Pinpoint the cell where the given text exists, returning its [X, Y] midpoint coordinate. 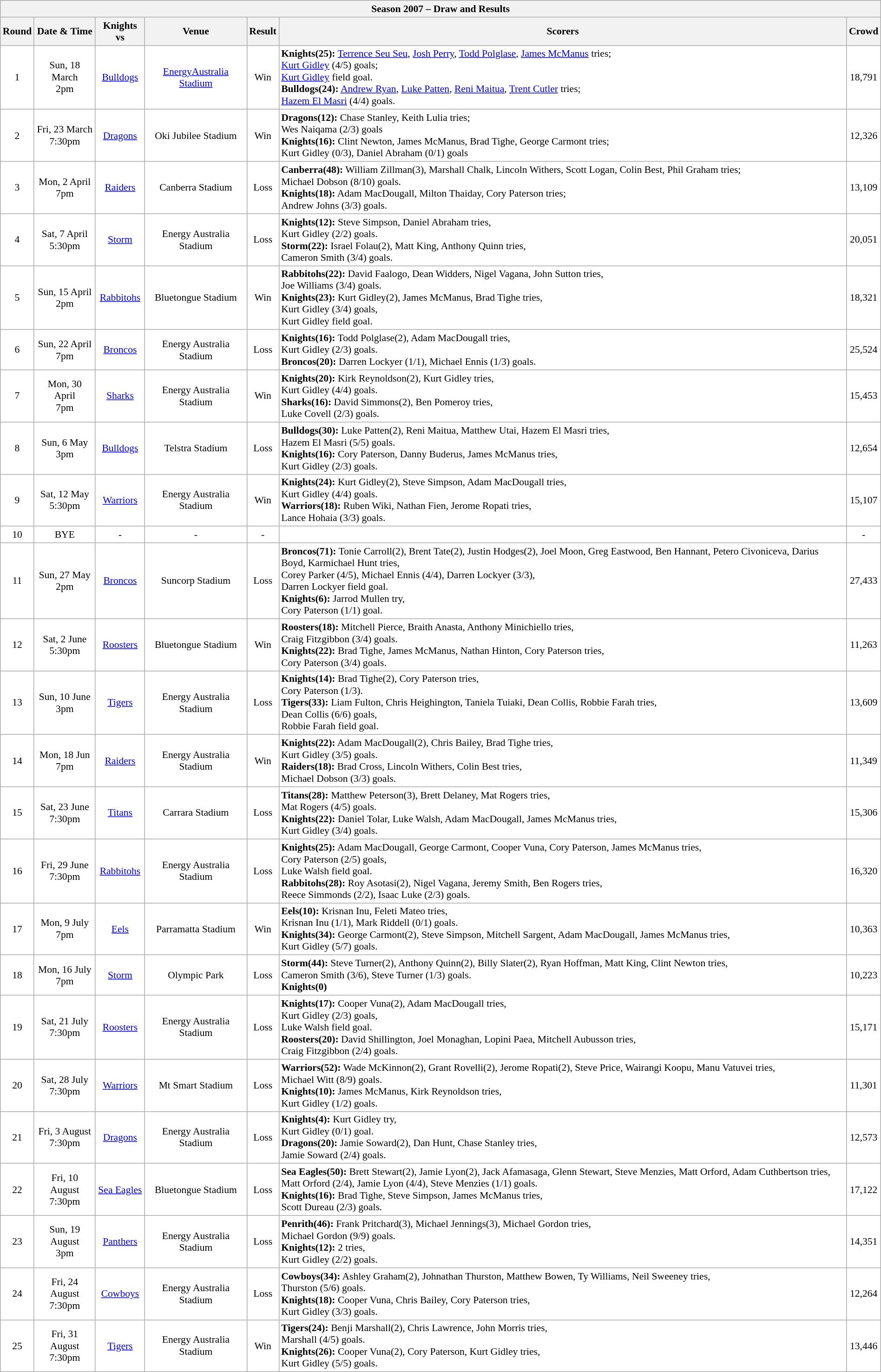
Knights(4): Kurt Gidley try,Kurt Gidley (0/1) goal.Dragons(20): Jamie Soward(2), Dan Hunt, Chase Stanley tries,Jamie Soward (2/4) goals. [563, 1137]
Sun, 18 March2pm [65, 78]
15 [18, 813]
Sat, 7 April5:30pm [65, 240]
12,654 [863, 448]
Eels [120, 929]
Suncorp Stadium [196, 581]
Fri, 29 June7:30pm [65, 871]
Knights(16): Todd Polglase(2), Adam MacDougall tries,Kurt Gidley (2/3) goals.Broncos(20): Darren Lockyer (1/1), Michael Ennis (1/3) goals. [563, 350]
10,363 [863, 929]
4 [18, 240]
Fri, 3 August7:30pm [65, 1137]
Mon, 18 Jun7pm [65, 761]
17 [18, 929]
13,609 [863, 703]
11 [18, 581]
14,351 [863, 1242]
10 [18, 535]
Carrara Stadium [196, 813]
Oki Jubilee Stadium [196, 136]
25 [18, 1346]
Mon, 16 July7pm [65, 975]
11,349 [863, 761]
12 [18, 645]
Panthers [120, 1242]
10,223 [863, 975]
5 [18, 298]
2 [18, 136]
13,109 [863, 188]
25,524 [863, 350]
16,320 [863, 871]
19 [18, 1028]
7 [18, 396]
Olympic Park [196, 975]
Round [18, 32]
13,446 [863, 1346]
16 [18, 871]
12,326 [863, 136]
18,791 [863, 78]
Date & Time [65, 32]
15,453 [863, 396]
BYE [65, 535]
Venue [196, 32]
Canberra Stadium [196, 188]
Knights vs [120, 32]
Sat, 23 June7:30pm [65, 813]
Sat, 28 July7:30pm [65, 1085]
24 [18, 1294]
20,051 [863, 240]
Mon, 2 April7pm [65, 188]
1 [18, 78]
Result [263, 32]
Sat, 21 July7:30pm [65, 1028]
Fri, 31 August7:30pm [65, 1346]
Penrith(46): Frank Pritchard(3), Michael Jennings(3), Michael Gordon tries,Michael Gordon (9/9) goals.Knights(12): 2 tries,Kurt Gidley (2/2) goals. [563, 1242]
Sat, 2 June5:30pm [65, 645]
Sun, 15 April2pm [65, 298]
Fri, 23 March7:30pm [65, 136]
Titans [120, 813]
17,122 [863, 1190]
Crowd [863, 32]
Mon, 9 July7pm [65, 929]
Sharks [120, 396]
Sun, 19 August3pm [65, 1242]
15,107 [863, 500]
Fri, 24 August7:30pm [65, 1294]
8 [18, 448]
Parramatta Stadium [196, 929]
9 [18, 500]
Sun, 22 April7pm [65, 350]
Mt Smart Stadium [196, 1085]
Season 2007 – Draw and Results [440, 9]
3 [18, 188]
EnergyAustralia Stadium [196, 78]
Scorers [563, 32]
6 [18, 350]
Sun, 27 May2pm [65, 581]
11,301 [863, 1085]
12,573 [863, 1137]
Fri, 10 August7:30pm [65, 1190]
15,171 [863, 1028]
Sat, 12 May5:30pm [65, 500]
Sun, 10 June3pm [65, 703]
20 [18, 1085]
18 [18, 975]
15,306 [863, 813]
22 [18, 1190]
13 [18, 703]
18,321 [863, 298]
27,433 [863, 581]
Cowboys [120, 1294]
12,264 [863, 1294]
11,263 [863, 645]
Telstra Stadium [196, 448]
Knights(20): Kirk Reynoldson(2), Kurt Gidley tries,Kurt Gidley (4/4) goals.Sharks(16): David Simmons(2), Ben Pomeroy tries,Luke Covell (2/3) goals. [563, 396]
Sea Eagles [120, 1190]
14 [18, 761]
21 [18, 1137]
23 [18, 1242]
Mon, 30 April7pm [65, 396]
Sun, 6 May3pm [65, 448]
